Search for the cell housing the specified text and yield its (X, Y) center coordinate. 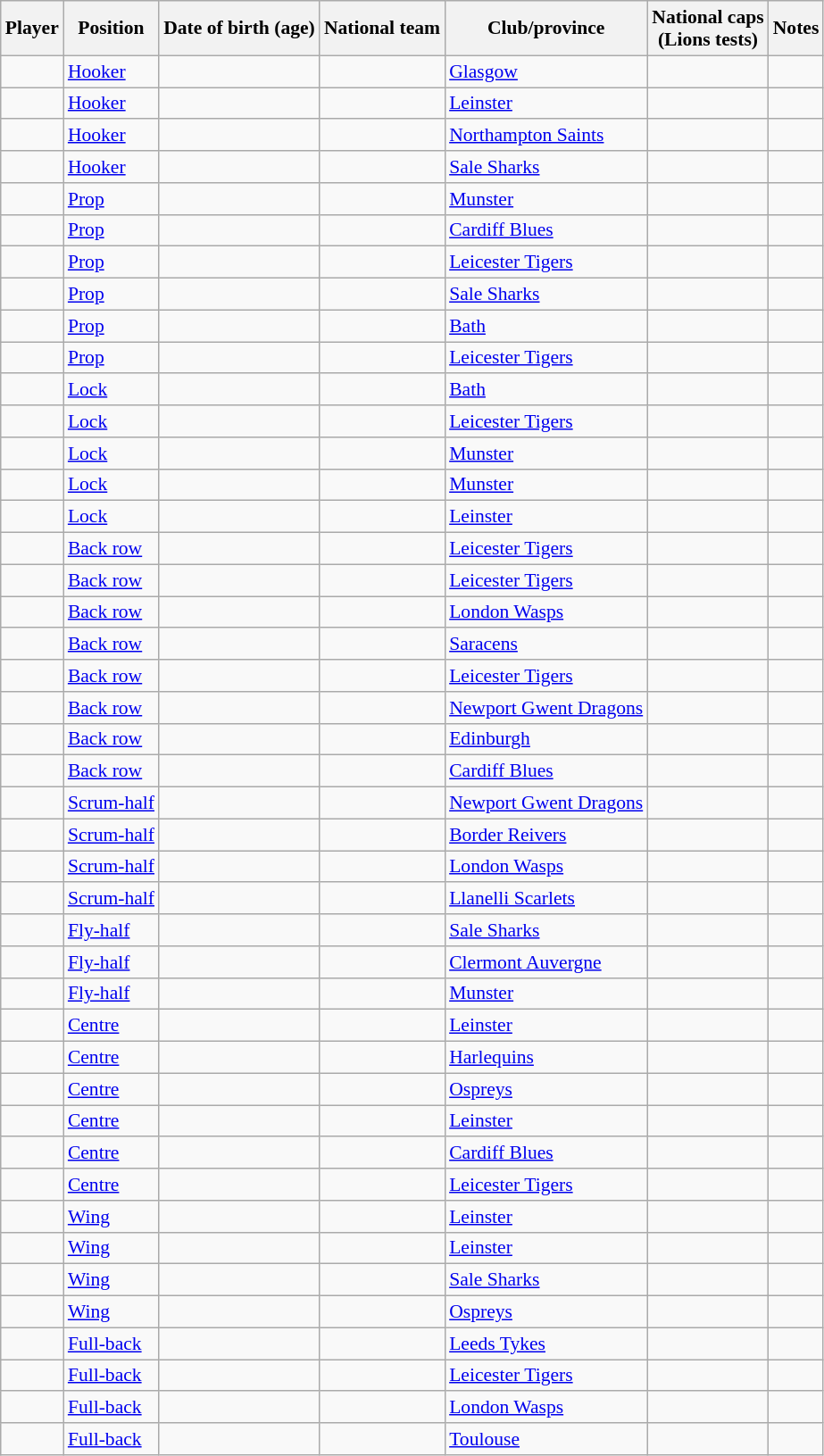
Position (111, 29)
Harlequins (546, 1058)
Saracens (546, 645)
Toulouse (546, 1439)
Border Reivers (546, 835)
Player (32, 29)
Llanelli Scarlets (546, 899)
National caps(Lions tests) (707, 29)
Club/province (546, 29)
Date of birth (age) (239, 29)
Glasgow (546, 71)
Leeds Tykes (546, 1344)
Edinburgh (546, 739)
Northampton Saints (546, 136)
National team (382, 29)
Notes (796, 29)
Clermont Auvergne (546, 962)
